Capture the cell that displays the provided text and extract its [X, Y] central coordinate. 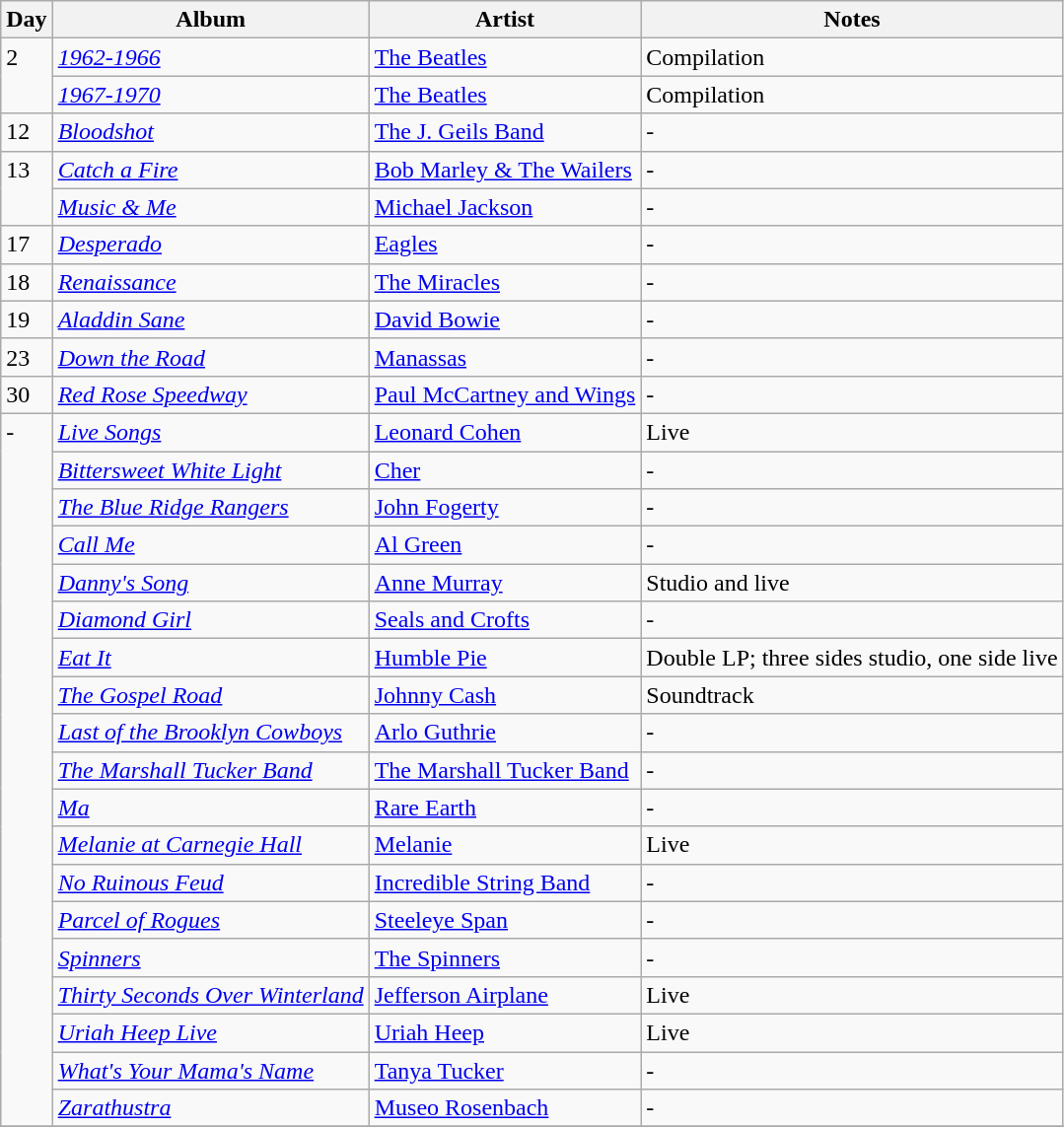
Catch a Fire [211, 170]
The Gospel Road [211, 695]
Humble Pie [505, 658]
2 [27, 76]
The J. Geils Band [505, 132]
John Fogerty [505, 508]
No Ruinous Feud [211, 882]
Jefferson Airplane [505, 995]
Live Songs [211, 432]
Artist [505, 20]
Eat It [211, 658]
23 [27, 357]
18 [27, 282]
Renaissance [211, 282]
Last of the Brooklyn Cowboys [211, 733]
Bob Marley & The Wailers [505, 170]
Rare Earth [505, 808]
Album [211, 20]
Uriah Heep [505, 1032]
Anne Murray [505, 583]
Johnny Cash [505, 695]
Aladdin Sane [211, 319]
Red Rose Speedway [211, 394]
The Spinners [505, 957]
Eagles [505, 245]
Bloodshot [211, 132]
David Bowie [505, 319]
Ma [211, 808]
17 [27, 245]
13 [27, 188]
Cher [505, 470]
12 [27, 132]
Michael Jackson [505, 207]
1962-1966 [211, 57]
Arlo Guthrie [505, 733]
Soundtrack [852, 695]
Desperado [211, 245]
The Miracles [505, 282]
Seals and Crofts [505, 620]
Double LP; three sides studio, one side live [852, 658]
Paul McCartney and Wings [505, 394]
Al Green [505, 545]
Tanya Tucker [505, 1070]
Call Me [211, 545]
Notes [852, 20]
Day [27, 20]
Incredible String Band [505, 882]
Diamond Girl [211, 620]
Zarathustra [211, 1108]
Uriah Heep Live [211, 1032]
Steeleye Span [505, 920]
Music & Me [211, 207]
Thirty Seconds Over Winterland [211, 995]
Museo Rosenbach [505, 1108]
The Blue Ridge Rangers [211, 508]
19 [27, 319]
Parcel of Rogues [211, 920]
Down the Road [211, 357]
Bittersweet White Light [211, 470]
Spinners [211, 957]
Studio and live [852, 583]
Leonard Cohen [505, 432]
1967-1970 [211, 95]
What's Your Mama's Name [211, 1070]
30 [27, 394]
Manassas [505, 357]
Melanie [505, 845]
Danny's Song [211, 583]
Melanie at Carnegie Hall [211, 845]
